Capture the cell that displays the provided text and extract its (X, Y) central coordinate. 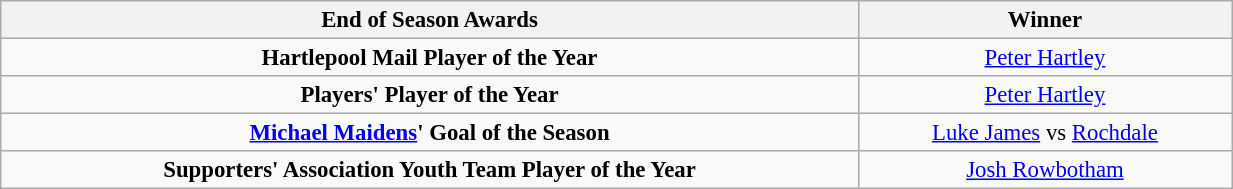
End of Season Awards (430, 20)
Players' Player of the Year (430, 95)
Josh Rowbotham (1044, 170)
Hartlepool Mail Player of the Year (430, 58)
Luke James vs Rochdale (1044, 133)
Michael Maidens' Goal of the Season (430, 133)
Winner (1044, 20)
Supporters' Association Youth Team Player of the Year (430, 170)
